Provide the [X, Y] coordinate of the cell's center where the given text is located.  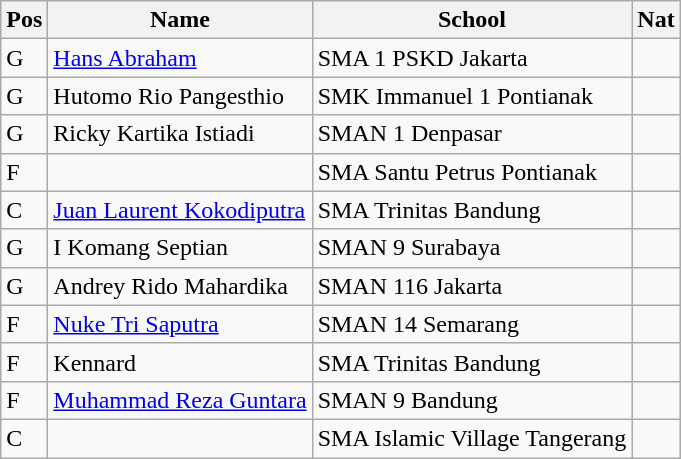
I Komang Septian [180, 248]
Andrey Rido Mahardika [180, 286]
SMAN 116 Jakarta [472, 286]
SMAN 1 Denpasar [472, 134]
Nat [656, 20]
Hutomo Rio Pangesthio [180, 96]
SMK Immanuel 1 Pontianak [472, 96]
Pos [24, 20]
School [472, 20]
Name [180, 20]
SMAN 14 Semarang [472, 324]
SMA Islamic Village Tangerang [472, 438]
SMA 1 PSKD Jakarta [472, 58]
Hans Abraham [180, 58]
SMA Santu Petrus Pontianak [472, 172]
Juan Laurent Kokodiputra [180, 210]
Nuke Tri Saputra [180, 324]
Muhammad Reza Guntara [180, 400]
SMAN 9 Surabaya [472, 248]
SMAN 9 Bandung [472, 400]
Ricky Kartika Istiadi [180, 134]
Kennard [180, 362]
